Output the [X, Y] coordinate of the center of the cell containing the given text.  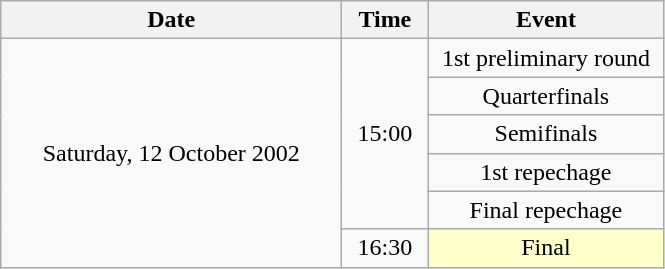
1st preliminary round [546, 58]
Saturday, 12 October 2002 [172, 153]
Date [172, 20]
Final [546, 248]
Quarterfinals [546, 96]
Event [546, 20]
Final repechage [546, 210]
15:00 [385, 134]
Semifinals [546, 134]
Time [385, 20]
1st repechage [546, 172]
16:30 [385, 248]
